Detect which cell encompasses the target text, then output its [x, y] center coordinate. 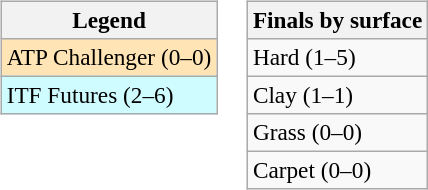
Clay (1–1) [337, 95]
Finals by surface [337, 20]
Carpet (0–0) [337, 171]
Legend [108, 20]
ITF Futures (2–6) [108, 95]
ATP Challenger (0–0) [108, 57]
Grass (0–0) [337, 133]
Hard (1–5) [337, 57]
